Return the [X, Y] coordinate for the center point of the cell that contains the specified text.  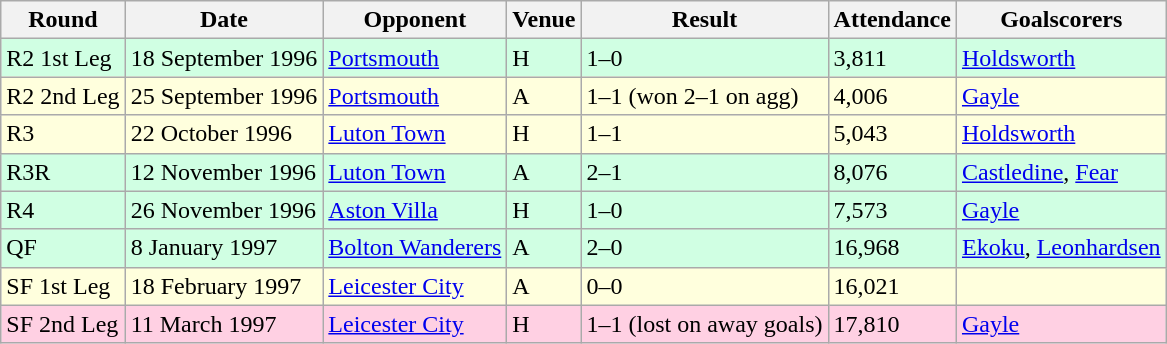
Aston Villa [415, 210]
16,021 [892, 286]
1–1 [704, 134]
2–0 [704, 248]
7,573 [892, 210]
25 September 1996 [224, 96]
Bolton Wanderers [415, 248]
Round [63, 20]
Goalscorers [1061, 20]
Attendance [892, 20]
12 November 1996 [224, 172]
3,811 [892, 58]
22 October 1996 [224, 134]
18 September 1996 [224, 58]
R2 2nd Leg [63, 96]
R4 [63, 210]
R2 1st Leg [63, 58]
Castledine, Fear [1061, 172]
17,810 [892, 324]
0–0 [704, 286]
SF 2nd Leg [63, 324]
QF [63, 248]
R3 [63, 134]
R3R [63, 172]
Ekoku, Leonhardsen [1061, 248]
Venue [544, 20]
Opponent [415, 20]
18 February 1997 [224, 286]
26 November 1996 [224, 210]
Date [224, 20]
2–1 [704, 172]
4,006 [892, 96]
16,968 [892, 248]
SF 1st Leg [63, 286]
5,043 [892, 134]
8,076 [892, 172]
8 January 1997 [224, 248]
1–1 (lost on away goals) [704, 324]
11 March 1997 [224, 324]
1–1 (won 2–1 on agg) [704, 96]
Result [704, 20]
